Locate the cell with the specified text and output its (x, y) center coordinate. 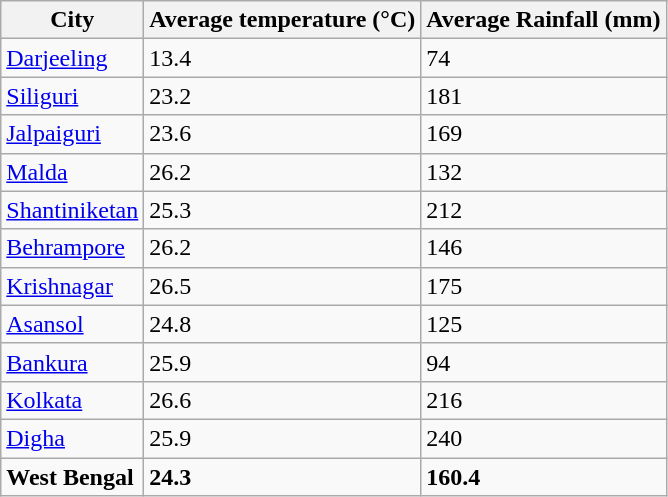
Average temperature (°C) (282, 20)
Behrampore (72, 248)
160.4 (544, 477)
13.4 (282, 58)
74 (544, 58)
175 (544, 286)
Siliguri (72, 96)
24.8 (282, 324)
26.5 (282, 286)
216 (544, 400)
Digha (72, 438)
181 (544, 96)
Average Rainfall (mm) (544, 20)
23.2 (282, 96)
Darjeeling (72, 58)
Malda (72, 172)
Asansol (72, 324)
146 (544, 248)
23.6 (282, 134)
Kolkata (72, 400)
94 (544, 362)
City (72, 20)
Shantiniketan (72, 210)
125 (544, 324)
26.6 (282, 400)
240 (544, 438)
Krishnagar (72, 286)
212 (544, 210)
Bankura (72, 362)
132 (544, 172)
Jalpaiguri (72, 134)
24.3 (282, 477)
169 (544, 134)
West Bengal (72, 477)
25.3 (282, 210)
